Detect which cell encompasses the target text, then output its (X, Y) center coordinate. 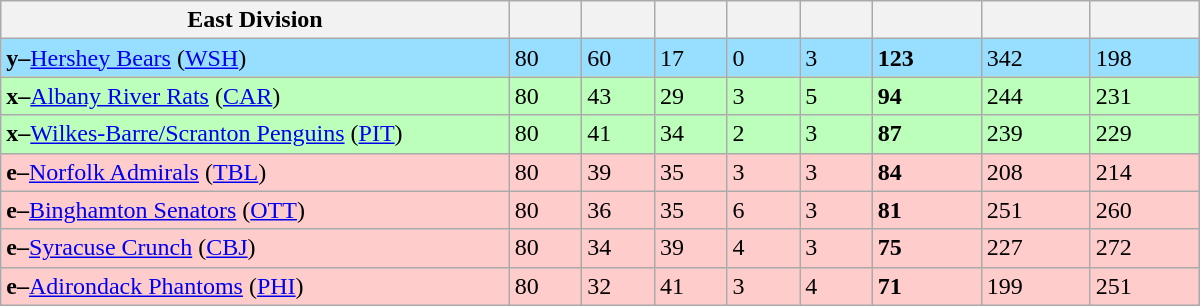
198 (1144, 58)
e–Adirondack Phantoms (PHI) (255, 286)
East Division (255, 20)
231 (1144, 96)
342 (1036, 58)
e–Binghamton Senators (OTT) (255, 210)
239 (1036, 134)
199 (1036, 286)
87 (926, 134)
e–Syracuse Crunch (CBJ) (255, 248)
244 (1036, 96)
272 (1144, 248)
214 (1144, 172)
208 (1036, 172)
y–Hershey Bears (WSH) (255, 58)
84 (926, 172)
81 (926, 210)
0 (764, 58)
43 (618, 96)
229 (1144, 134)
x–Wilkes-Barre/Scranton Penguins (PIT) (255, 134)
36 (618, 210)
227 (1036, 248)
2 (764, 134)
75 (926, 248)
260 (1144, 210)
e–Norfolk Admirals (TBL) (255, 172)
6 (764, 210)
5 (836, 96)
29 (690, 96)
123 (926, 58)
71 (926, 286)
94 (926, 96)
32 (618, 286)
x–Albany River Rats (CAR) (255, 96)
60 (618, 58)
17 (690, 58)
